Identify which cell holds the provided text, then report its [X, Y] central coordinate. 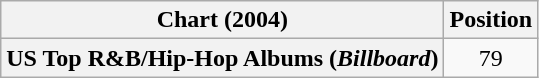
Position [491, 20]
79 [491, 58]
Chart (2004) [222, 20]
US Top R&B/Hip-Hop Albums (Billboard) [222, 58]
